Find where the given text appears and provide that cell's center as [X, Y] coordinate. 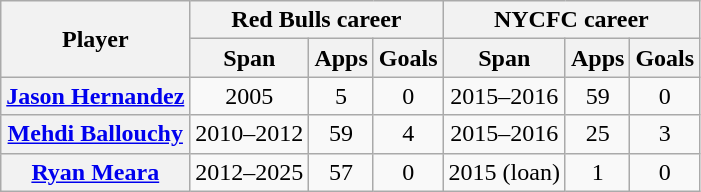
1 [597, 172]
25 [597, 134]
3 [665, 134]
2015 (loan) [504, 172]
Jason Hernandez [96, 96]
Mehdi Ballouchy [96, 134]
Player [96, 39]
NYCFC career [572, 20]
2005 [250, 96]
2010–2012 [250, 134]
Ryan Meara [96, 172]
2012–2025 [250, 172]
5 [341, 96]
Red Bulls career [316, 20]
57 [341, 172]
4 [408, 134]
